Detect which cell encompasses the target text, then output its [x, y] center coordinate. 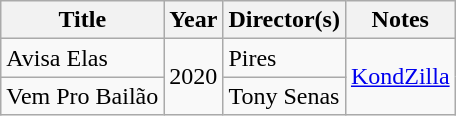
Director(s) [284, 20]
Pires [284, 58]
Tony Senas [284, 96]
Year [194, 20]
KondZilla [400, 77]
Title [82, 20]
Notes [400, 20]
Avisa Elas [82, 58]
Vem Pro Bailão [82, 96]
2020 [194, 77]
